For the text-containing cell, return its midpoint in [x, y] coordinate format. 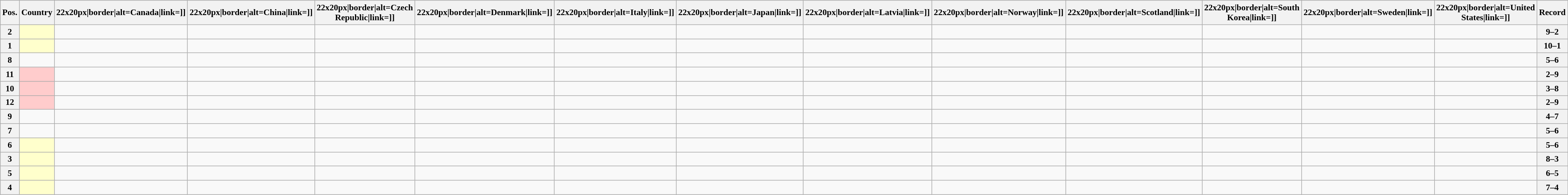
22x20px|border|alt=United States|link=]] [1486, 13]
4 [10, 187]
22x20px|border|alt=Norway|link=]] [999, 13]
Pos. [10, 13]
22x20px|border|alt=China|link=]] [251, 13]
4–7 [1553, 117]
9 [10, 117]
3 [10, 159]
12 [10, 102]
22x20px|border|alt=Italy|link=]] [615, 13]
1 [10, 46]
22x20px|border|alt=Latvia|link=]] [868, 13]
Record [1553, 13]
8 [10, 60]
10–1 [1553, 46]
6–5 [1553, 174]
5 [10, 174]
22x20px|border|alt=Czech Republic|link=]] [365, 13]
7–4 [1553, 187]
22x20px|border|alt=Japan|link=]] [740, 13]
10 [10, 89]
22x20px|border|alt=Scotland|link=]] [1134, 13]
9–2 [1553, 32]
22x20px|border|alt=Denmark|link=]] [484, 13]
7 [10, 131]
3–8 [1553, 89]
11 [10, 74]
22x20px|border|alt=Sweden|link=]] [1368, 13]
Country [37, 13]
22x20px|border|alt=South Korea|link=]] [1252, 13]
2 [10, 32]
6 [10, 145]
8–3 [1553, 159]
22x20px|border|alt=Canada|link=]] [121, 13]
